Search for the cell housing the specified text and yield its [X, Y] center coordinate. 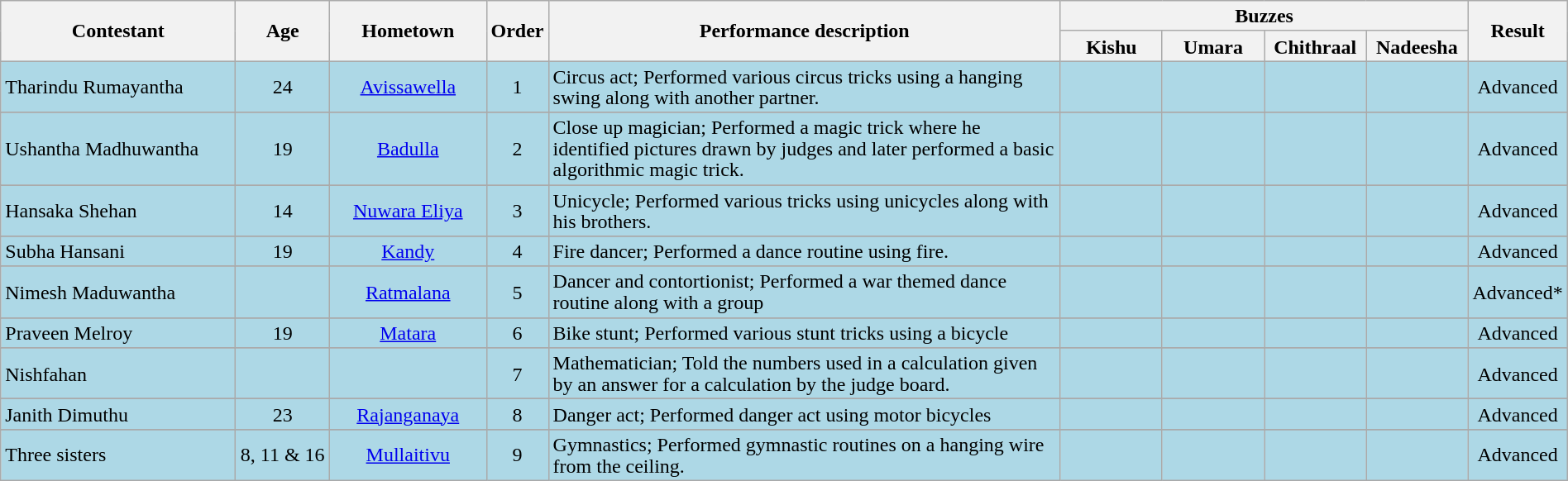
Kandy [409, 251]
Rajanganaya [409, 415]
8 [518, 415]
5 [518, 292]
Chithraal [1315, 46]
Close up magician; Performed a magic trick where he identified pictures drawn by judges and later performed a basic algorithmic magic trick. [804, 149]
Result [1518, 31]
Gymnastics; Performed gymnastic routines on a hanging wire from the ceiling. [804, 455]
Avissawella [409, 87]
Bike stunt; Performed various stunt tricks using a bicycle [804, 332]
23 [283, 415]
Umara [1212, 46]
Order [518, 31]
Dancer and contortionist; Performed a war themed dance routine along with a group [804, 292]
8, 11 & 16 [283, 455]
7 [518, 374]
Nimesh Maduwantha [118, 292]
Badulla [409, 149]
Praveen Melroy [118, 332]
1 [518, 87]
24 [283, 87]
Ushantha Madhuwantha [118, 149]
Ratmalana [409, 292]
Circus act; Performed various circus tricks using a hanging swing along with another partner. [804, 87]
Nishfahan [118, 374]
Advanced* [1518, 292]
9 [518, 455]
Performance description [804, 31]
Hansaka Shehan [118, 211]
Mathematician; Told the numbers used in a calculation given by an answer for a calculation by the judge board. [804, 374]
3 [518, 211]
Mullaitivu [409, 455]
2 [518, 149]
Danger act; Performed danger act using motor bicycles [804, 415]
Nadeesha [1417, 46]
6 [518, 332]
Unicycle; Performed various tricks using unicycles along with his brothers. [804, 211]
Fire dancer; Performed a dance routine using fire. [804, 251]
Contestant [118, 31]
Subha Hansani [118, 251]
Buzzes [1264, 17]
Hometown [409, 31]
4 [518, 251]
Age [283, 31]
Kishu [1111, 46]
Nuwara Eliya [409, 211]
Tharindu Rumayantha [118, 87]
14 [283, 211]
Janith Dimuthu [118, 415]
Matara [409, 332]
Three sisters [118, 455]
